For the text-containing cell, return its midpoint in (x, y) coordinate format. 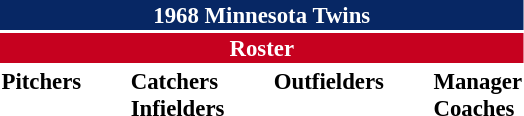
Roster (262, 48)
1968 Minnesota Twins (262, 15)
